Output the (X, Y) coordinate of the center of the cell containing the given text.  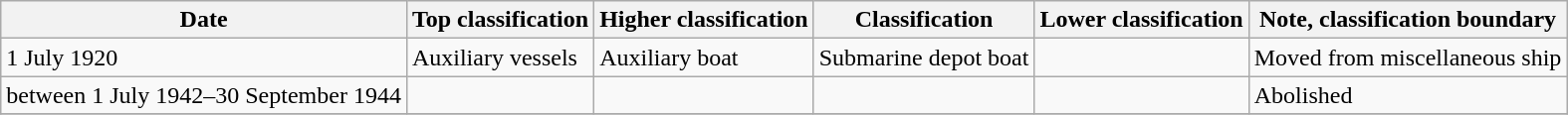
Abolished (1408, 95)
Auxiliary boat (705, 57)
1 July 1920 (204, 57)
Auxiliary vessels (500, 57)
Note, classification boundary (1408, 20)
Classification (924, 20)
Date (204, 20)
Higher classification (705, 20)
Top classification (500, 20)
Moved from miscellaneous ship (1408, 57)
Lower classification (1141, 20)
Submarine depot boat (924, 57)
between 1 July 1942–30 September 1944 (204, 95)
